Determine the [x, y] coordinate at the center of the cell enclosing the given text.  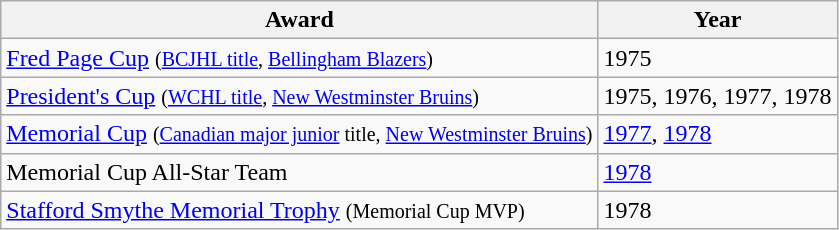
Award [300, 20]
Memorial Cup (Canadian major junior title, New Westminster Bruins) [300, 134]
1975 [718, 58]
Year [718, 20]
Memorial Cup All-Star Team [300, 172]
1975, 1976, 1977, 1978 [718, 96]
Stafford Smythe Memorial Trophy (Memorial Cup MVP) [300, 210]
1977, 1978 [718, 134]
President's Cup (WCHL title, New Westminster Bruins) [300, 96]
Fred Page Cup (BCJHL title, Bellingham Blazers) [300, 58]
